Identify which cell holds the provided text, then report its [X, Y] central coordinate. 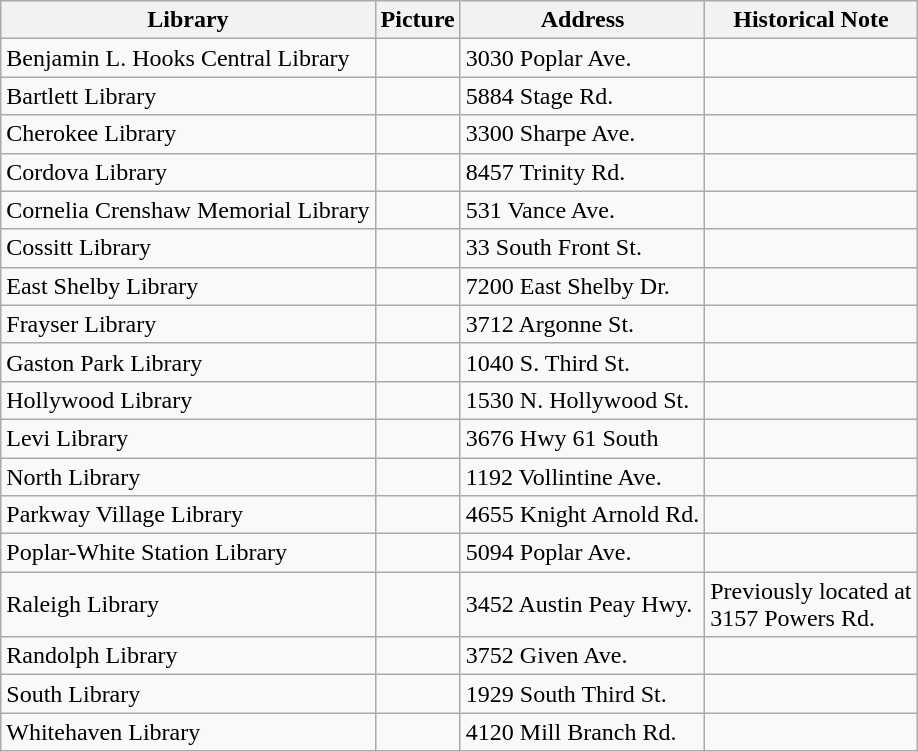
7200 East Shelby Dr. [582, 286]
1929 South Third St. [582, 694]
Raleigh Library [188, 604]
North Library [188, 477]
3300 Sharpe Ave. [582, 134]
Library [188, 20]
Previously located at3157 Powers Rd. [811, 604]
3676 Hwy 61 South [582, 438]
East Shelby Library [188, 286]
3712 Argonne St. [582, 324]
4655 Knight Arnold Rd. [582, 515]
Randolph Library [188, 656]
3752 Given Ave. [582, 656]
Historical Note [811, 20]
5094 Poplar Ave. [582, 553]
Cherokee Library [188, 134]
531 Vance Ave. [582, 210]
1530 N. Hollywood St. [582, 400]
Bartlett Library [188, 96]
Whitehaven Library [188, 732]
Parkway Village Library [188, 515]
Cossitt Library [188, 248]
3030 Poplar Ave. [582, 58]
Levi Library [188, 438]
Address [582, 20]
Poplar-White Station Library [188, 553]
5884 Stage Rd. [582, 96]
1192 Vollintine Ave. [582, 477]
Picture [418, 20]
South Library [188, 694]
8457 Trinity Rd. [582, 172]
Cordova Library [188, 172]
4120 Mill Branch Rd. [582, 732]
Gaston Park Library [188, 362]
Frayser Library [188, 324]
3452 Austin Peay Hwy. [582, 604]
1040 S. Third St. [582, 362]
33 South Front St. [582, 248]
Cornelia Crenshaw Memorial Library [188, 210]
Hollywood Library [188, 400]
Benjamin L. Hooks Central Library [188, 58]
